Identify which cell holds the provided text, then report its [x, y] central coordinate. 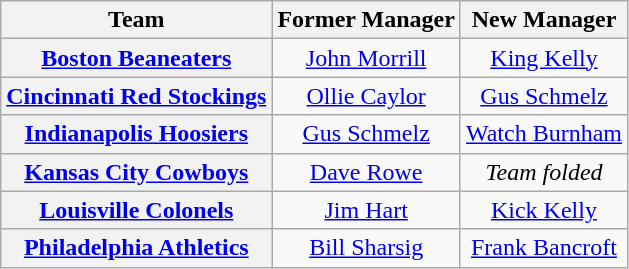
Louisville Colonels [136, 210]
Indianapolis Hoosiers [136, 134]
Dave Rowe [366, 172]
Kansas City Cowboys [136, 172]
Team [136, 20]
Jim Hart [366, 210]
John Morrill [366, 58]
Former Manager [366, 20]
Philadelphia Athletics [136, 248]
Cincinnati Red Stockings [136, 96]
Team folded [544, 172]
Bill Sharsig [366, 248]
Frank Bancroft [544, 248]
New Manager [544, 20]
Watch Burnham [544, 134]
Boston Beaneaters [136, 58]
Kick Kelly [544, 210]
Ollie Caylor [366, 96]
King Kelly [544, 58]
